Detect which cell encompasses the target text, then output its [X, Y] center coordinate. 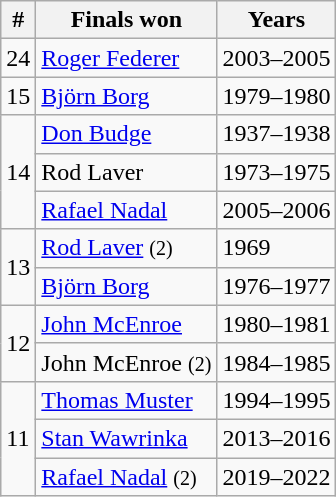
Stan Wawrinka [126, 438]
John McEnroe [126, 324]
1973–1975 [276, 172]
2019–2022 [276, 477]
1937–1938 [276, 134]
1979–1980 [276, 96]
11 [18, 438]
Rod Laver [126, 172]
Rafael Nadal (2) [126, 477]
15 [18, 96]
14 [18, 172]
Years [276, 20]
# [18, 20]
2003–2005 [276, 58]
1994–1995 [276, 400]
24 [18, 58]
12 [18, 343]
Thomas Muster [126, 400]
13 [18, 267]
Rafael Nadal [126, 210]
2013–2016 [276, 438]
John McEnroe (2) [126, 362]
Roger Federer [126, 58]
1969 [276, 248]
Finals won [126, 20]
2005–2006 [276, 210]
Don Budge [126, 134]
1980–1981 [276, 324]
1984–1985 [276, 362]
1976–1977 [276, 286]
Rod Laver (2) [126, 248]
